Search for the cell housing the specified text and yield its [X, Y] center coordinate. 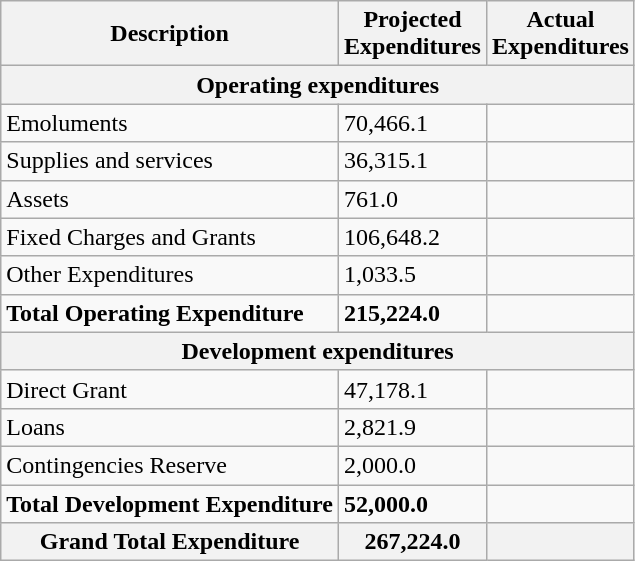
1,033.5 [413, 275]
Loans [170, 427]
Operating expenditures [318, 85]
Contingencies Reserve [170, 465]
36,315.1 [413, 161]
Fixed Charges and Grants [170, 237]
ProjectedExpenditures [413, 34]
52,000.0 [413, 503]
Direct Grant [170, 389]
47,178.1 [413, 389]
Grand Total Expenditure [170, 542]
2,821.9 [413, 427]
Total Development Expenditure [170, 503]
Description [170, 34]
Emoluments [170, 123]
70,466.1 [413, 123]
Other Expenditures [170, 275]
Development expenditures [318, 351]
215,224.0 [413, 313]
Assets [170, 199]
106,648.2 [413, 237]
ActualExpenditures [560, 34]
Total Operating Expenditure [170, 313]
761.0 [413, 199]
Supplies and services [170, 161]
2,000.0 [413, 465]
267,224.0 [413, 542]
